Pinpoint the cell where the given text exists, returning its [X, Y] midpoint coordinate. 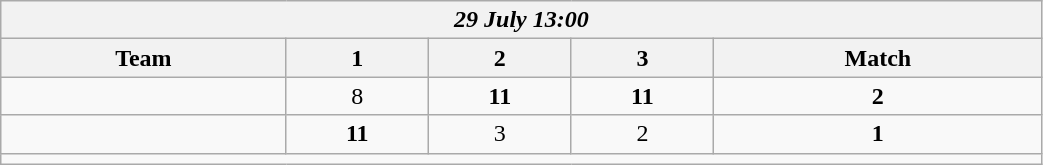
8 [358, 96]
Match [878, 58]
Team [144, 58]
29 July 13:00 [522, 20]
